Extract the (X, Y) coordinate from the center of the cell holding the provided text.  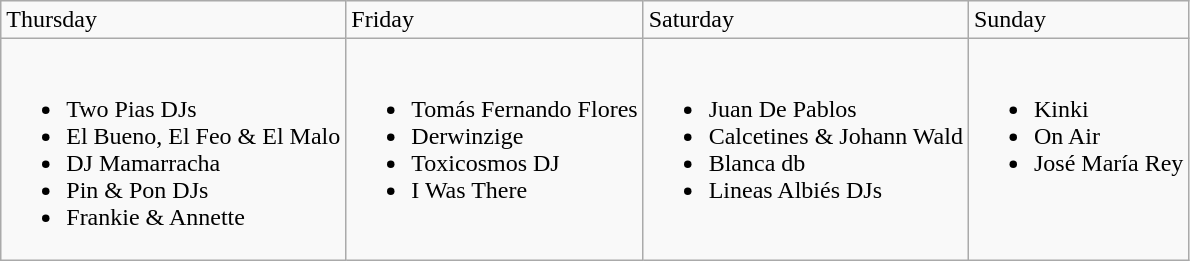
Thursday (174, 20)
Two Pias DJsEl Bueno, El Feo & El MaloDJ MamarrachaPin & Pon DJsFrankie & Annette (174, 150)
Tomás Fernando FloresDerwinzigeToxicosmos DJI Was There (494, 150)
Friday (494, 20)
Sunday (1078, 20)
Juan De PablosCalcetines & Johann WaldBlanca dbLineas Albiés DJs (806, 150)
KinkiOn AirJosé María Rey (1078, 150)
Saturday (806, 20)
